Return the [X, Y] coordinate for the center point of the cell that contains the specified text.  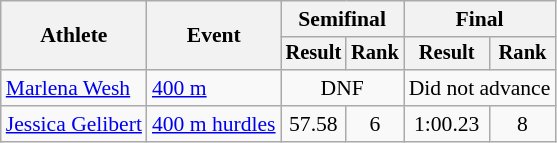
6 [375, 124]
Athlete [74, 36]
Final [480, 19]
DNF [342, 88]
Event [214, 36]
57.58 [314, 124]
1:00.23 [447, 124]
8 [523, 124]
Did not advance [480, 88]
Jessica Gelibert [74, 124]
Marlena Wesh [74, 88]
Semifinal [342, 19]
400 m hurdles [214, 124]
400 m [214, 88]
